Detect which cell encompasses the target text, then output its (x, y) center coordinate. 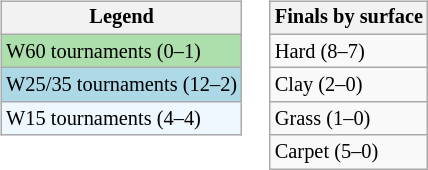
W15 tournaments (4–4) (122, 119)
Carpet (5–0) (349, 152)
W60 tournaments (0–1) (122, 51)
Hard (8–7) (349, 51)
Finals by surface (349, 18)
Grass (1–0) (349, 119)
W25/35 tournaments (12–2) (122, 85)
Clay (2–0) (349, 85)
Legend (122, 18)
